Extract the [x, y] coordinate from the center of the cell holding the provided text.  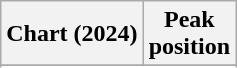
Chart (2024) [72, 34]
Peak position [189, 34]
